Find where the given text appears and provide that cell's center as [X, Y] coordinate. 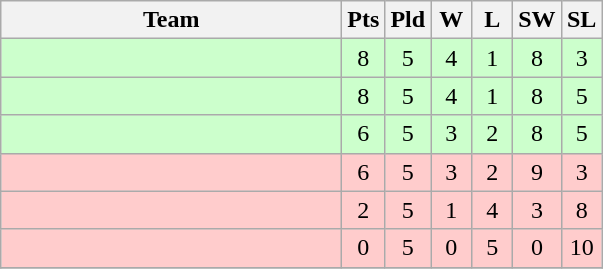
SW [537, 20]
SL [582, 20]
10 [582, 248]
Pts [364, 20]
Team [172, 20]
L [492, 20]
9 [537, 172]
Pld [408, 20]
W [452, 20]
